Scan for the cell matching the given text and deliver its (X, Y) coordinate at center. 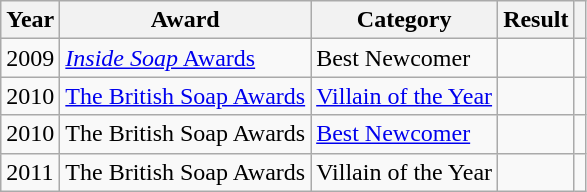
Inside Soap Awards (186, 58)
Award (186, 20)
2011 (30, 172)
Year (30, 20)
Category (404, 20)
2009 (30, 58)
Result (536, 20)
